For the text-containing cell, return its midpoint in [x, y] coordinate format. 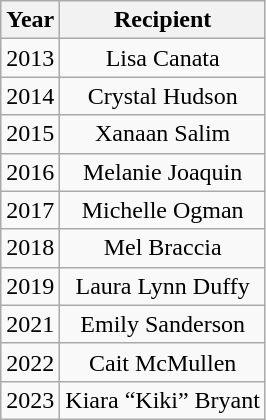
Laura Lynn Duffy [163, 286]
2019 [30, 286]
2015 [30, 134]
Xanaan Salim [163, 134]
Kiara “Kiki” Bryant [163, 400]
2017 [30, 210]
Year [30, 20]
2014 [30, 96]
2022 [30, 362]
2021 [30, 324]
2013 [30, 58]
Recipient [163, 20]
2018 [30, 248]
Cait McMullen [163, 362]
2023 [30, 400]
Melanie Joaquin [163, 172]
Mel Braccia [163, 248]
Lisa Canata [163, 58]
2016 [30, 172]
Michelle Ogman [163, 210]
Crystal Hudson [163, 96]
Emily Sanderson [163, 324]
